Capture the cell that displays the provided text and extract its [X, Y] central coordinate. 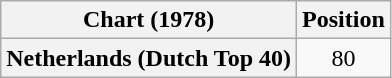
Chart (1978) [149, 20]
Position [344, 20]
80 [344, 58]
Netherlands (Dutch Top 40) [149, 58]
